Locate the cell with the specified text and output its (X, Y) center coordinate. 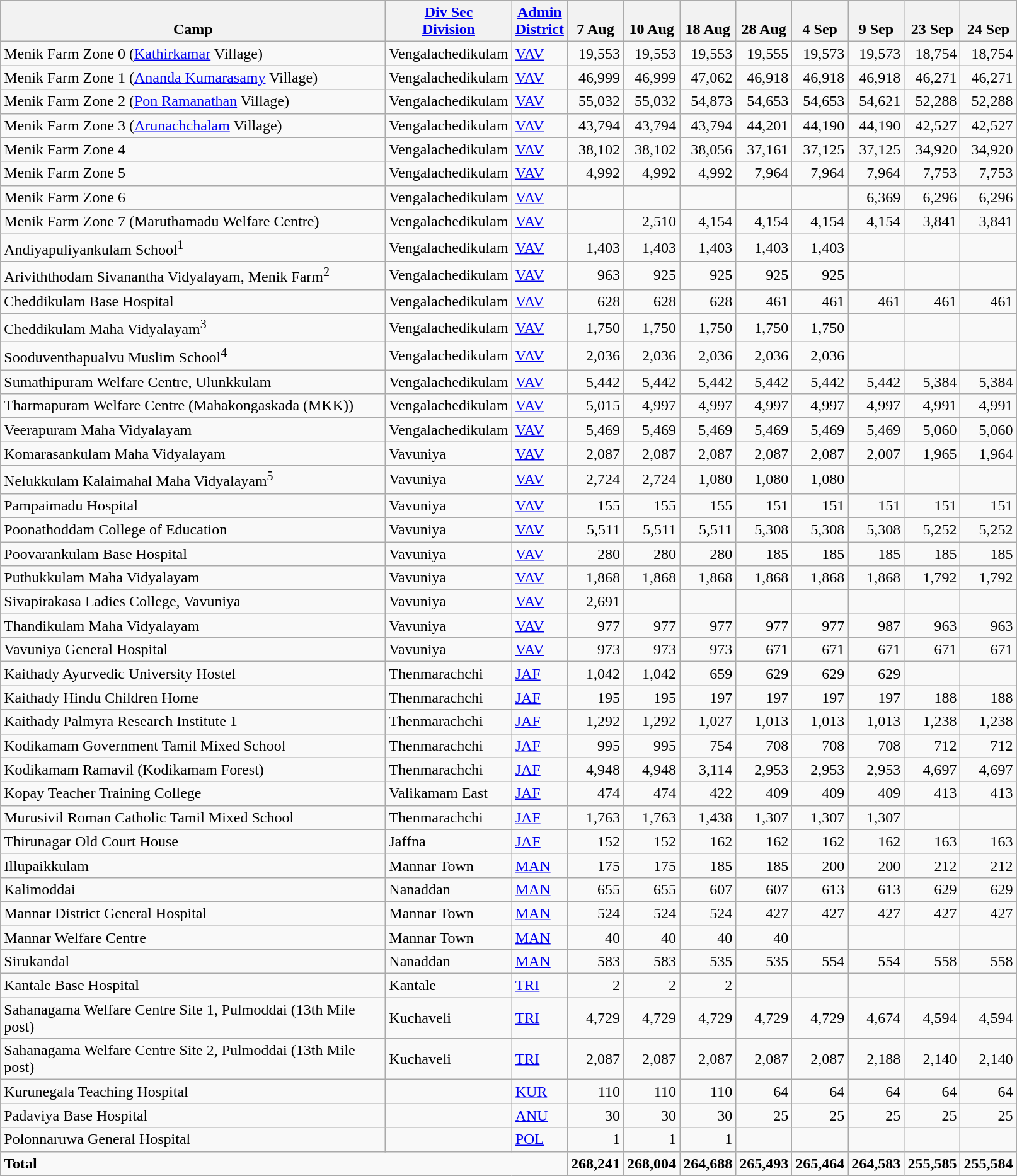
24 Sep (988, 21)
38,056 (708, 149)
754 (708, 746)
Menik Farm Zone 3 (Arunachchalam Village) (193, 125)
Kodikamam Government Tamil Mixed School (193, 746)
422 (708, 793)
Kalimoddai (193, 889)
2,007 (876, 454)
264,688 (708, 1163)
Menik Farm Zone 6 (193, 197)
7 Aug (595, 21)
Cheddikulam Maha Vidyalayam3 (193, 328)
1,027 (708, 722)
1,965 (933, 454)
2,188 (876, 1059)
AdminDistrict (539, 21)
4,674 (876, 1018)
264,583 (876, 1163)
Veerapuram Maha Vidyalayam (193, 430)
47,062 (708, 78)
Andiyapuliyankulam School1 (193, 247)
Sumathipuram Welfare Centre, Ulunkkulam (193, 382)
4 Sep (820, 21)
Menik Farm Zone 1 (Ananda Kumarasamy Village) (193, 78)
Komarasankulam Maha Vidyalayam (193, 454)
Poovarankulam Base Hospital (193, 554)
Camp (193, 21)
POL (539, 1139)
6,369 (876, 197)
ANU (539, 1115)
Kodikamam Ramavil (Kodikamam Forest) (193, 770)
Thirunagar Old Court House (193, 841)
Menik Farm Zone 4 (193, 149)
Vavuniya General Hospital (193, 650)
Menik Farm Zone 7 (Maruthamadu Welfare Centre) (193, 221)
Kaithady Hindu Children Home (193, 698)
268,004 (652, 1163)
Pampaimadu Hospital (193, 505)
1,438 (708, 817)
54,873 (708, 101)
Kurunegala Teaching Hospital (193, 1092)
Sahanagama Welfare Centre Site 2, Pulmoddai (13th Mile post) (193, 1059)
19,555 (764, 54)
Kantale (449, 986)
Ariviththodam Sivanantha Vidyalayam, Menik Farm2 (193, 276)
5,015 (595, 406)
Poonathoddam College of Education (193, 529)
KUR (539, 1092)
255,585 (933, 1163)
28 Aug (764, 21)
Sooduventhapualvu Muslim School4 (193, 355)
37,161 (764, 149)
Tharmapuram Welfare Centre (Mahakongaskada (MKK)) (193, 406)
Div SecDivision (449, 21)
10 Aug (652, 21)
265,493 (764, 1163)
Menik Farm Zone 0 (Kathirkamar Village) (193, 54)
Thandikulam Maha Vidyalayam (193, 626)
987 (876, 626)
18 Aug (708, 21)
268,241 (595, 1163)
Kopay Teacher Training College (193, 793)
Kaithady Ayurvedic University Hostel (193, 674)
265,464 (820, 1163)
255,584 (988, 1163)
Murusivil Roman Catholic Tamil Mixed School (193, 817)
Polonnaruwa General Hospital (193, 1139)
Total (284, 1163)
2,691 (595, 602)
Nelukkulam Kalaimahal Maha Vidyalayam5 (193, 480)
2,510 (652, 221)
Puthukkulam Maha Vidyalayam (193, 578)
Cheddikulam Base Hospital (193, 301)
Jaffna (449, 841)
Sahanagama Welfare Centre Site 1, Pulmoddai (13th Mile post) (193, 1018)
54,621 (876, 101)
23 Sep (933, 21)
Menik Farm Zone 5 (193, 173)
Sivapirakasa Ladies College, Vavuniya (193, 602)
9 Sep (876, 21)
44,201 (764, 125)
Padaviya Base Hospital (193, 1115)
Mannar District General Hospital (193, 913)
Kaithady Palmyra Research Institute 1 (193, 722)
Sirukandal (193, 962)
3,114 (708, 770)
659 (708, 674)
Menik Farm Zone 2 (Pon Ramanathan Village) (193, 101)
Mannar Welfare Centre (193, 938)
Illupaikkulam (193, 865)
Valikamam East (449, 793)
Kantale Base Hospital (193, 986)
1,964 (988, 454)
